Scan for the cell matching the given text and deliver its (x, y) coordinate at center. 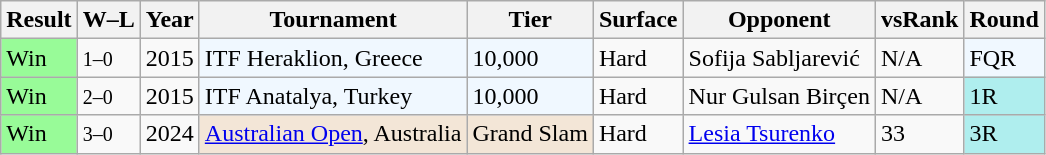
ITF Heraklion, Greece (333, 58)
1R (1004, 96)
Australian Open, Australia (333, 134)
ITF Anatalya, Turkey (333, 96)
Nur Gulsan Birçen (779, 96)
Year (170, 20)
Sofija Sabljarević (779, 58)
Result (39, 20)
W–L (108, 20)
2024 (170, 134)
Tournament (333, 20)
33 (919, 134)
Tier (530, 20)
Surface (638, 20)
3R (1004, 134)
Round (1004, 20)
3–0 (108, 134)
FQR (1004, 58)
Lesia Tsurenko (779, 134)
vsRank (919, 20)
Opponent (779, 20)
2–0 (108, 96)
1–0 (108, 58)
Grand Slam (530, 134)
